Identify which cell holds the provided text, then report its [X, Y] central coordinate. 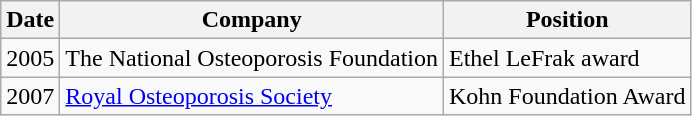
2007 [30, 96]
Kohn Foundation Award [568, 96]
Company [252, 20]
Ethel LeFrak award [568, 58]
Royal Osteoporosis Society [252, 96]
2005 [30, 58]
The National Osteoporosis Foundation [252, 58]
Date [30, 20]
Position [568, 20]
